For the text-containing cell, return its midpoint in [X, Y] coordinate format. 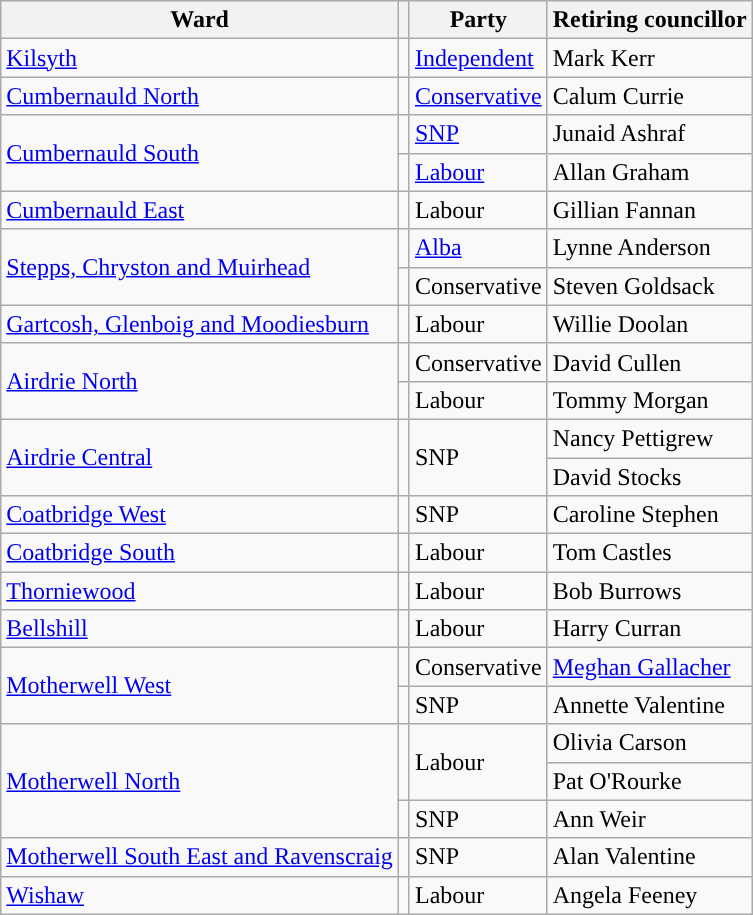
Cumbernauld North [200, 96]
Coatbridge West [200, 515]
Thorniewood [200, 591]
Party [478, 20]
Cumbernauld South [200, 153]
Nancy Pettigrew [650, 438]
Airdrie Central [200, 457]
David Cullen [650, 362]
Calum Currie [650, 96]
Caroline Stephen [650, 515]
Coatbridge South [200, 553]
Ward [200, 20]
Junaid Ashraf [650, 134]
Steven Goldsack [650, 286]
Allan Graham [650, 172]
Motherwell West [200, 686]
Pat O'Rourke [650, 781]
Retiring councillor [650, 20]
Gillian Fannan [650, 210]
Independent [478, 58]
Meghan Gallacher [650, 667]
Mark Kerr [650, 58]
Tommy Morgan [650, 400]
Motherwell North [200, 781]
Alba [478, 248]
Bellshill [200, 629]
Olivia Carson [650, 743]
David Stocks [650, 477]
Kilsyth [200, 58]
Bob Burrows [650, 591]
Angela Feeney [650, 895]
Lynne Anderson [650, 248]
Willie Doolan [650, 324]
Gartcosh, Glenboig and Moodiesburn [200, 324]
Annette Valentine [650, 705]
Motherwell South East and Ravenscraig [200, 857]
Ann Weir [650, 819]
Tom Castles [650, 553]
Harry Curran [650, 629]
Alan Valentine [650, 857]
Cumbernauld East [200, 210]
Wishaw [200, 895]
Airdrie North [200, 381]
Stepps, Chryston and Muirhead [200, 267]
